Return (x, y) of the center of cell containing provided text 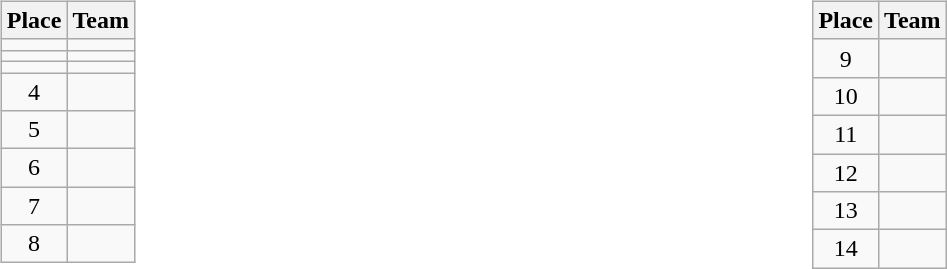
6 (34, 168)
14 (846, 249)
11 (846, 134)
12 (846, 173)
10 (846, 96)
7 (34, 206)
8 (34, 244)
13 (846, 211)
9 (846, 58)
4 (34, 91)
5 (34, 130)
